Scan for the cell matching the given text and deliver its [X, Y] coordinate at center. 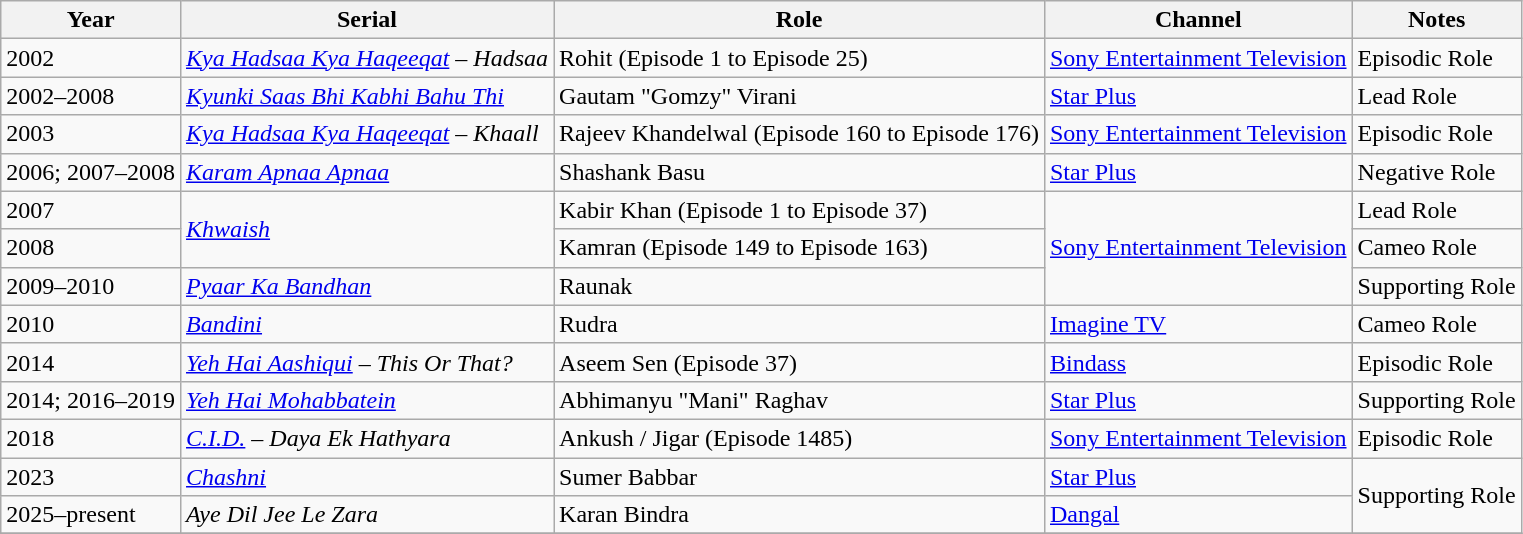
2014; 2016–2019 [91, 400]
Shashank Basu [800, 172]
Ankush / Jigar (Episode 1485) [800, 438]
Chashni [366, 477]
Rudra [800, 324]
Dangal [1198, 515]
2010 [91, 324]
Rajeev Khandelwal (Episode 160 to Episode 176) [800, 134]
Karan Bindra [800, 515]
Channel [1198, 20]
Bandini [366, 324]
2023 [91, 477]
2009–2010 [91, 286]
Notes [1436, 20]
2002–2008 [91, 96]
2008 [91, 248]
Sumer Babbar [800, 477]
Kabir Khan (Episode 1 to Episode 37) [800, 210]
Serial [366, 20]
Kya Hadsaa Kya Haqeeqat – Hadsaa [366, 58]
Negative Role [1436, 172]
2025–present [91, 515]
Yeh Hai Mohabbatein [366, 400]
Year [91, 20]
Pyaar Ka Bandhan [366, 286]
Kamran (Episode 149 to Episode 163) [800, 248]
2014 [91, 362]
Kya Hadsaa Kya Haqeeqat – Khaall [366, 134]
Aseem Sen (Episode 37) [800, 362]
Rohit (Episode 1 to Episode 25) [800, 58]
Role [800, 20]
Karam Apnaa Apnaa [366, 172]
Aye Dil Jee Le Zara [366, 515]
Bindass [1198, 362]
2002 [91, 58]
Gautam "Gomzy" Virani [800, 96]
2007 [91, 210]
Khwaish [366, 229]
2003 [91, 134]
C.I.D. – Daya Ek Hathyara [366, 438]
Kyunki Saas Bhi Kabhi Bahu Thi [366, 96]
Imagine TV [1198, 324]
Abhimanyu "Mani" Raghav [800, 400]
Yeh Hai Aashiqui – This Or That? [366, 362]
Raunak [800, 286]
2018 [91, 438]
2006; 2007–2008 [91, 172]
